For the text-containing cell, return its midpoint in (X, Y) coordinate format. 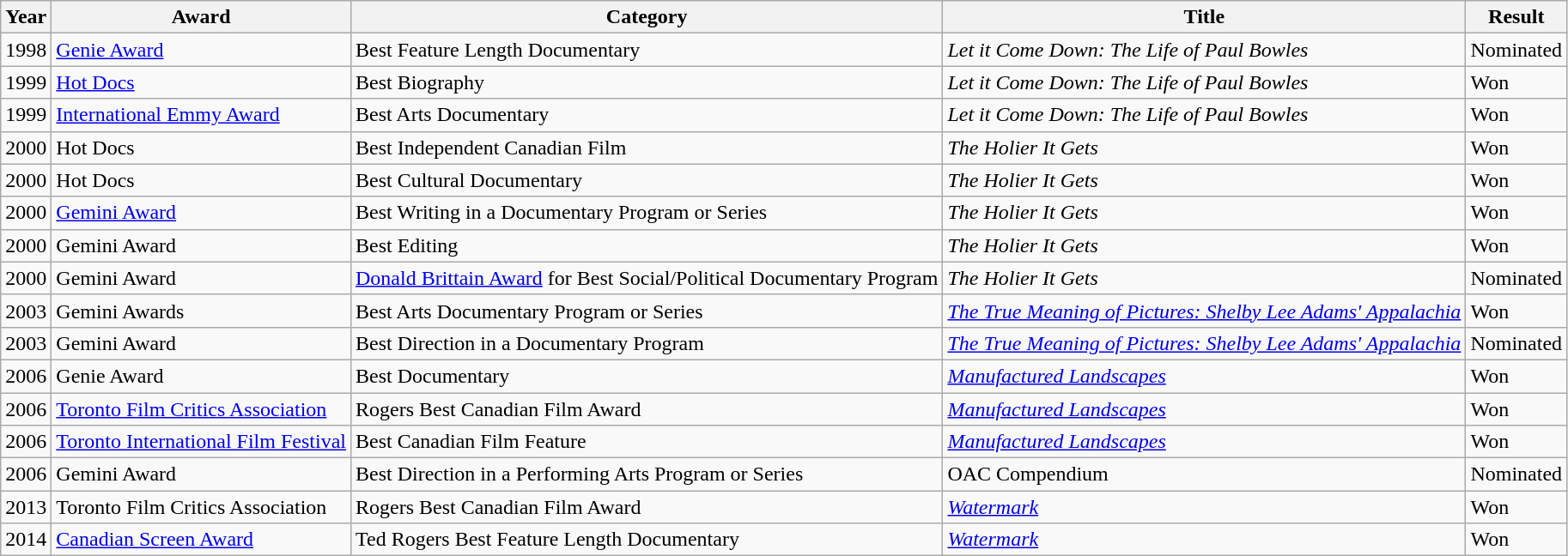
Award (201, 17)
Ted Rogers Best Feature Length Documentary (646, 540)
Toronto International Film Festival (201, 442)
Best Editing (646, 245)
Best Arts Documentary (646, 115)
Canadian Screen Award (201, 540)
Best Direction in a Documentary Program (646, 343)
2014 (26, 540)
International Emmy Award (201, 115)
Best Direction in a Performing Arts Program or Series (646, 474)
OAC Compendium (1204, 474)
Gemini Awards (201, 311)
Result (1516, 17)
1998 (26, 50)
Best Documentary (646, 376)
Category (646, 17)
2013 (26, 507)
Best Biography (646, 82)
Donald Brittain Award for Best Social/Political Documentary Program (646, 278)
Best Canadian Film Feature (646, 442)
Best Feature Length Documentary (646, 50)
Title (1204, 17)
Year (26, 17)
Best Independent Canadian Film (646, 148)
Best Arts Documentary Program or Series (646, 311)
Best Writing in a Documentary Program or Series (646, 213)
Best Cultural Documentary (646, 180)
